Find where the given text appears and provide that cell's center as (x, y) coordinate. 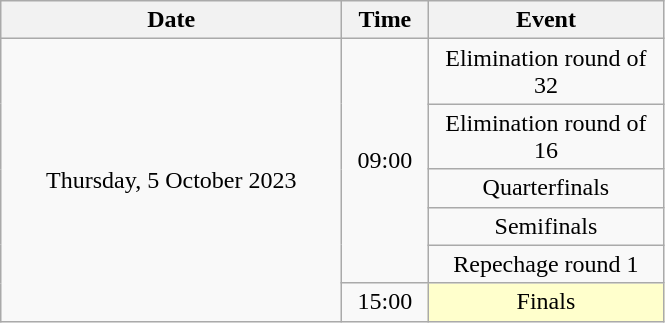
Quarterfinals (546, 188)
Thursday, 5 October 2023 (172, 180)
Repechage round 1 (546, 264)
Semifinals (546, 226)
Elimination round of 32 (546, 72)
Event (546, 20)
15:00 (385, 302)
09:00 (385, 161)
Date (172, 20)
Time (385, 20)
Elimination round of 16 (546, 136)
Finals (546, 302)
